Scan for the cell matching the given text and deliver its (x, y) coordinate at center. 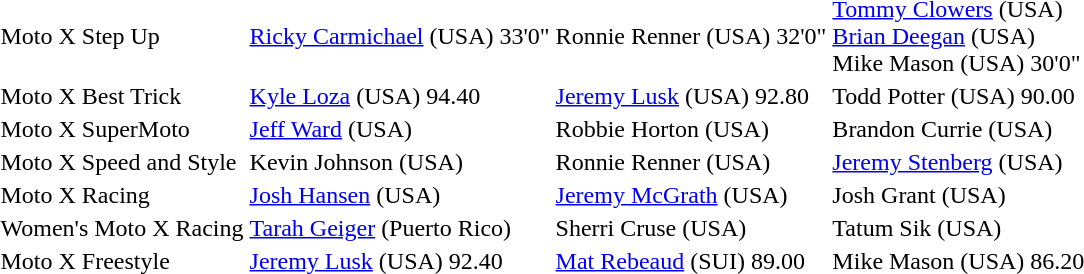
Kyle Loza (USA) 94.40 (400, 96)
Kevin Johnson (USA) (400, 162)
Jeremy Lusk (USA) 92.80 (691, 96)
Sherri Cruse (USA) (691, 228)
Josh Hansen (USA) (400, 195)
Jeremy McGrath (USA) (691, 195)
Ronnie Renner (USA) (691, 162)
Tarah Geiger (Puerto Rico) (400, 228)
Jeff Ward (USA) (400, 129)
Robbie Horton (USA) (691, 129)
